Return (x, y) of the center of cell containing provided text 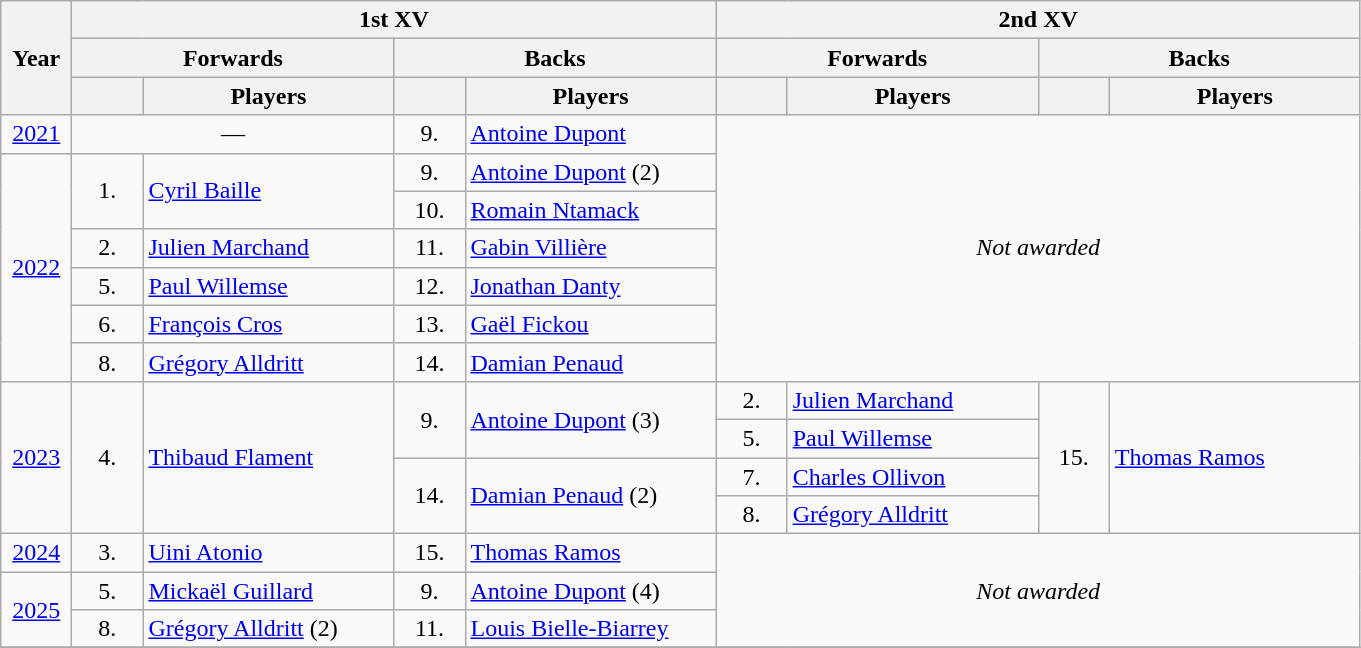
Gaël Fickou (590, 324)
2nd XV (1038, 20)
Cyril Baille (268, 191)
1st XV (394, 20)
6. (108, 324)
— (233, 134)
2023 (36, 457)
Louis Bielle-Biarrey (590, 629)
Charles Ollivon (912, 477)
Antoine Dupont (4) (590, 591)
Antoine Dupont (590, 134)
Mickaël Guillard (268, 591)
2021 (36, 134)
13. (430, 324)
4. (108, 457)
Jonathan Danty (590, 286)
Thibaud Flament (268, 457)
Romain Ntamack (590, 210)
2024 (36, 553)
7. (752, 477)
10. (430, 210)
Damian Penaud (2) (590, 496)
2022 (36, 267)
Gabin Villière (590, 248)
François Cros (268, 324)
Year (36, 58)
Antoine Dupont (3) (590, 419)
Antoine Dupont (2) (590, 172)
Grégory Alldritt (2) (268, 629)
2025 (36, 610)
12. (430, 286)
Damian Penaud (590, 362)
1. (108, 191)
Uini Atonio (268, 553)
3. (108, 553)
